Detect which cell encompasses the target text, then output its [x, y] center coordinate. 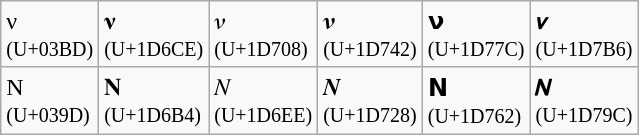
𝛮(U+1D6EE) [264, 100]
Ν(U+039D) [50, 100]
ν(U+03BD) [50, 34]
𝝂(U+1D742) [370, 34]
𝚴(U+1D6B4) [154, 100]
𝜨(U+1D728) [370, 100]
𝜈(U+1D708) [264, 34]
𝞶(U+1D7B6) [584, 34]
𝛎(U+1D6CE) [154, 34]
𝝢(U+1D762) [476, 100]
𝞜(U+1D79C) [584, 100]
𝝼(U+1D77C) [476, 34]
